Scan for the cell matching the given text and deliver its [x, y] coordinate at center. 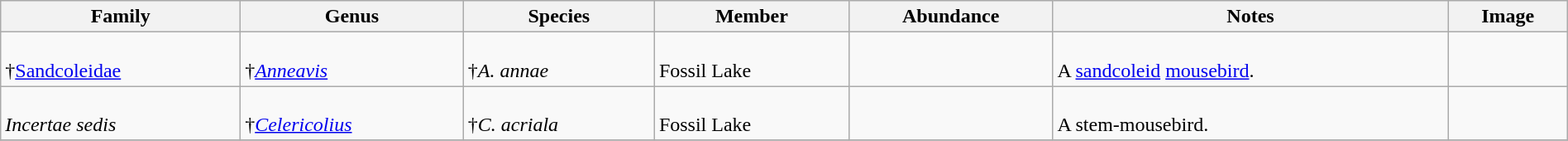
†C. acriala [559, 113]
†Sandcoleidae [121, 60]
†Celericolius [352, 113]
Family [121, 17]
Genus [352, 17]
A stem-mousebird. [1250, 113]
Species [559, 17]
†A. annae [559, 60]
Image [1508, 17]
Abundance [951, 17]
†Anneavis [352, 60]
Incertae sedis [121, 113]
A sandcoleid mousebird. [1250, 60]
Notes [1250, 17]
Member [751, 17]
